Capture the cell that displays the provided text and extract its [x, y] central coordinate. 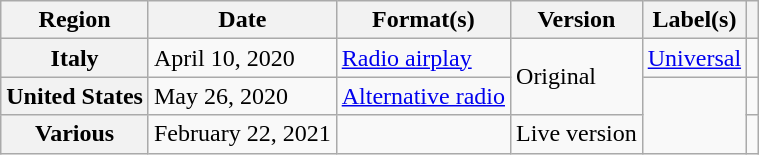
Universal [694, 58]
February 22, 2021 [242, 134]
Italy [75, 58]
Alternative radio [423, 96]
Live version [577, 134]
Region [75, 20]
May 26, 2020 [242, 96]
Radio airplay [423, 58]
Various [75, 134]
Label(s) [694, 20]
Date [242, 20]
Format(s) [423, 20]
April 10, 2020 [242, 58]
Original [577, 77]
Version [577, 20]
United States [75, 96]
